Scan for the cell matching the given text and deliver its (x, y) coordinate at center. 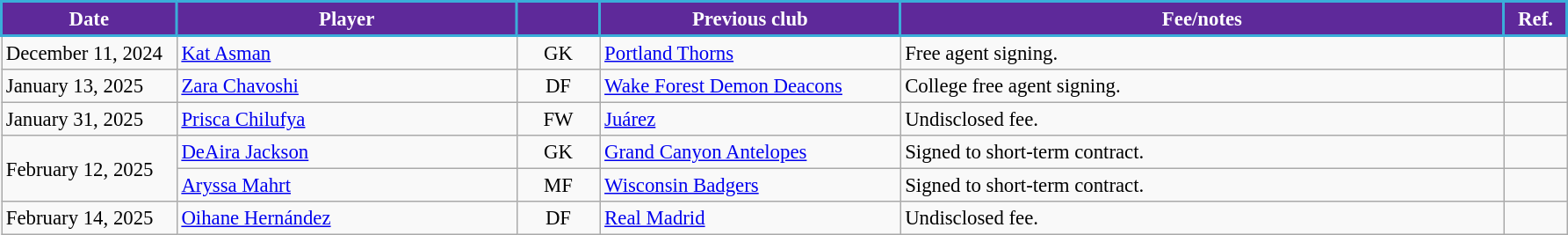
Ref. (1535, 19)
Wake Forest Demon Deacons (750, 86)
Fee/notes (1202, 19)
Grand Canyon Antelopes (750, 152)
Aryssa Mahrt (346, 186)
Kat Asman (346, 53)
February 12, 2025 (90, 169)
DeAira Jackson (346, 152)
Undisclosed fee. (1202, 120)
Juárez (750, 120)
January 13, 2025 (90, 86)
Prisca Chilufya (346, 120)
FW (559, 120)
December 11, 2024 (90, 53)
Player (346, 19)
Free agent signing. (1202, 53)
MF (559, 186)
Wisconsin Badgers (750, 186)
Date (90, 19)
College free agent signing. (1202, 86)
Zara Chavoshi (346, 86)
January 31, 2025 (90, 120)
Portland Thorns (750, 53)
Previous club (750, 19)
DF (559, 86)
